Pinpoint the cell where the given text exists, returning its (X, Y) midpoint coordinate. 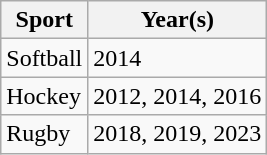
Rugby (44, 134)
Sport (44, 20)
2018, 2019, 2023 (178, 134)
Year(s) (178, 20)
2014 (178, 58)
Softball (44, 58)
2012, 2014, 2016 (178, 96)
Hockey (44, 96)
